Locate the cell with the specified text and output its [x, y] center coordinate. 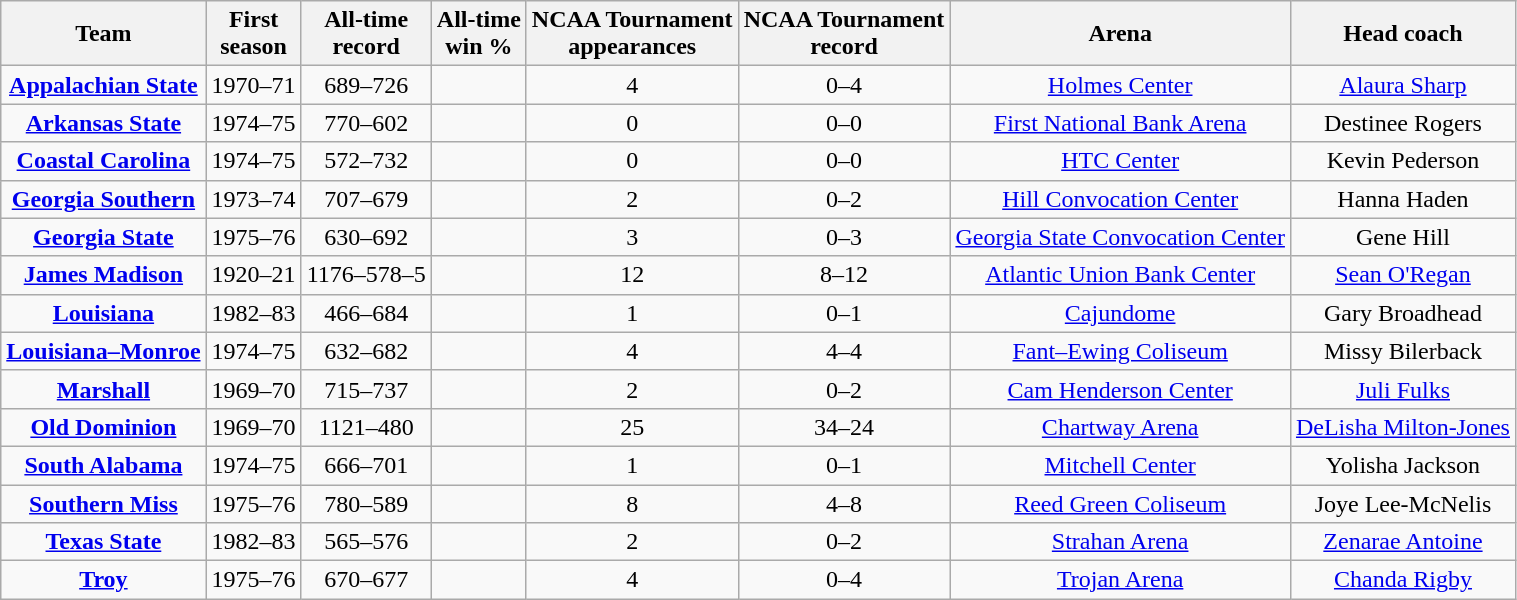
4–4 [844, 351]
715–737 [366, 389]
632–682 [366, 351]
Alaura Sharp [1402, 85]
Hill Convocation Center [1120, 199]
Chanda Rigby [1402, 580]
All-timewin % [478, 34]
Old Dominion [104, 427]
Reed Green Coliseum [1120, 503]
Mitchell Center [1120, 465]
Trojan Arena [1120, 580]
Zenarae Antoine [1402, 542]
Coastal Carolina [104, 161]
Cajundome [1120, 313]
572–732 [366, 161]
Troy [104, 580]
4–8 [844, 503]
Arkansas State [104, 123]
Missy Bilerback [1402, 351]
1176–578–5 [366, 275]
666–701 [366, 465]
Appalachian State [104, 85]
1970–71 [254, 85]
770–602 [366, 123]
Louisiana [104, 313]
0–3 [844, 237]
Kevin Pederson [1402, 161]
25 [632, 427]
1973–74 [254, 199]
South Alabama [104, 465]
34–24 [844, 427]
Juli Fulks [1402, 389]
630–692 [366, 237]
707–679 [366, 199]
NCAA Tournamentappearances [632, 34]
Georgia State Convocation Center [1120, 237]
DeLisha Milton-Jones [1402, 427]
780–589 [366, 503]
689–726 [366, 85]
Destinee Rogers [1402, 123]
Georgia Southern [104, 199]
Firstseason [254, 34]
466–684 [366, 313]
1121–480 [366, 427]
Chartway Arena [1120, 427]
8–12 [844, 275]
Georgia State [104, 237]
Gene Hill [1402, 237]
Holmes Center [1120, 85]
All-timerecord [366, 34]
670–677 [366, 580]
Arena [1120, 34]
Head coach [1402, 34]
Gary Broadhead [1402, 313]
Team [104, 34]
Hanna Haden [1402, 199]
Fant–Ewing Coliseum [1120, 351]
Marshall [104, 389]
12 [632, 275]
Yolisha Jackson [1402, 465]
Joye Lee-McNelis [1402, 503]
James Madison [104, 275]
Texas State [104, 542]
Louisiana–Monroe [104, 351]
Sean O'Regan [1402, 275]
3 [632, 237]
First National Bank Arena [1120, 123]
1920–21 [254, 275]
8 [632, 503]
Strahan Arena [1120, 542]
565–576 [366, 542]
Atlantic Union Bank Center [1120, 275]
NCAA Tournamentrecord [844, 34]
HTC Center [1120, 161]
Cam Henderson Center [1120, 389]
Southern Miss [104, 503]
